Output the [X, Y] coordinate of the center of the cell containing the given text.  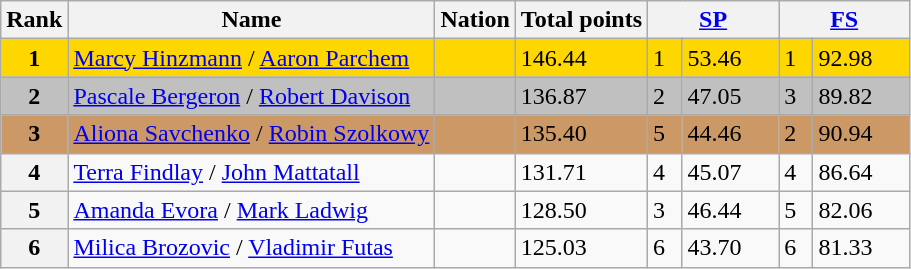
92.98 [862, 58]
Amanda Evora / Mark Ladwig [252, 210]
Name [252, 20]
Rank [34, 20]
45.07 [730, 172]
131.71 [581, 172]
135.40 [581, 134]
Milica Brozovic / Vladimir Futas [252, 248]
81.33 [862, 248]
Total points [581, 20]
Nation [475, 20]
125.03 [581, 248]
FS [844, 20]
43.70 [730, 248]
128.50 [581, 210]
Terra Findlay / John Mattatall [252, 172]
Aliona Savchenko / Robin Szolkowy [252, 134]
53.46 [730, 58]
89.82 [862, 96]
86.64 [862, 172]
Pascale Bergeron / Robert Davison [252, 96]
Marcy Hinzmann / Aaron Parchem [252, 58]
146.44 [581, 58]
82.06 [862, 210]
90.94 [862, 134]
46.44 [730, 210]
44.46 [730, 134]
47.05 [730, 96]
136.87 [581, 96]
SP [714, 20]
